Locate the cell with the specified text and output its [X, Y] center coordinate. 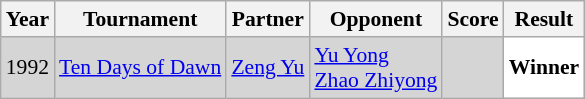
Opponent [376, 19]
Year [28, 19]
Zeng Yu [268, 68]
Tournament [140, 19]
Ten Days of Dawn [140, 68]
Winner [544, 68]
1992 [28, 68]
Yu Yong Zhao Zhiyong [376, 68]
Partner [268, 19]
Score [472, 19]
Result [544, 19]
